Locate the cell with the specified text and output its (x, y) center coordinate. 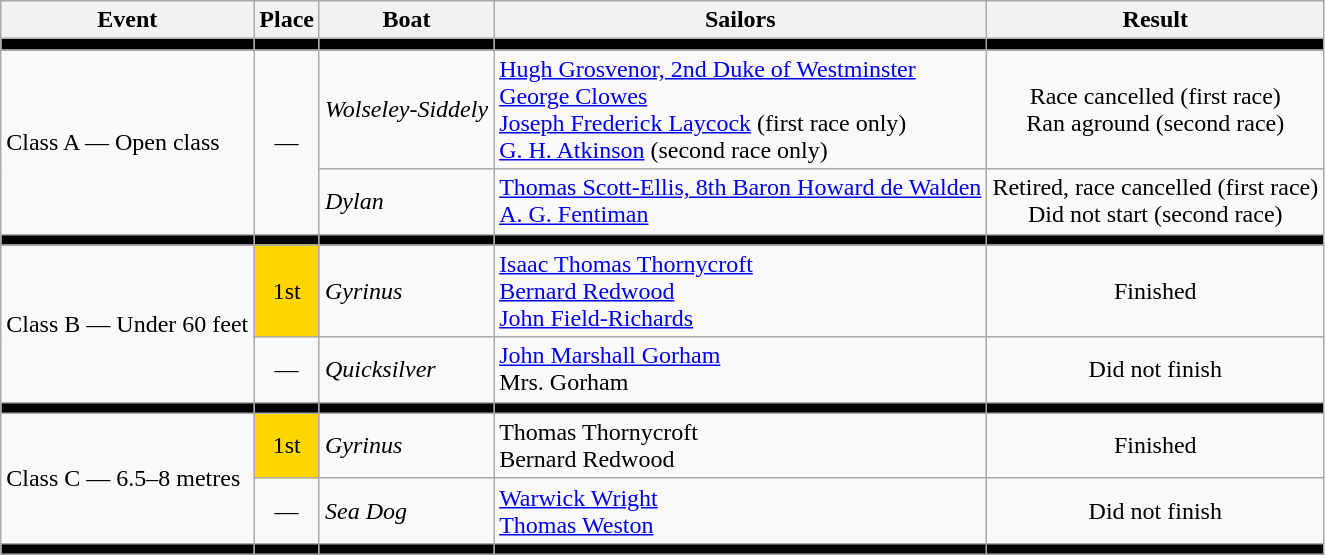
Quicksilver (406, 370)
Boat (406, 20)
Event (128, 20)
Race cancelled (first race) Ran aground (second race) (1156, 110)
Sea Dog (406, 510)
Place (287, 20)
Class A — Open class (128, 142)
Isaac Thomas Thornycroft Bernard Redwood John Field-Richards (740, 291)
Class B — Under 60 feet (128, 324)
Warwick Wright Thomas Weston (740, 510)
Wolseley-Siddely (406, 110)
Retired, race cancelled (first race) Did not start (second race) (1156, 202)
Class C — 6.5–8 metres (128, 478)
Dylan (406, 202)
Hugh Grosvenor, 2nd Duke of Westminster George Clowes Joseph Frederick Laycock (first race only) G. H. Atkinson (second race only) (740, 110)
John Marshall GorhamMrs. Gorham (740, 370)
Thomas Thornycroft Bernard Redwood (740, 446)
Thomas Scott-Ellis, 8th Baron Howard de Walden A. G. Fentiman (740, 202)
Sailors (740, 20)
Result (1156, 20)
